Identify which cell holds the provided text, then report its [X, Y] central coordinate. 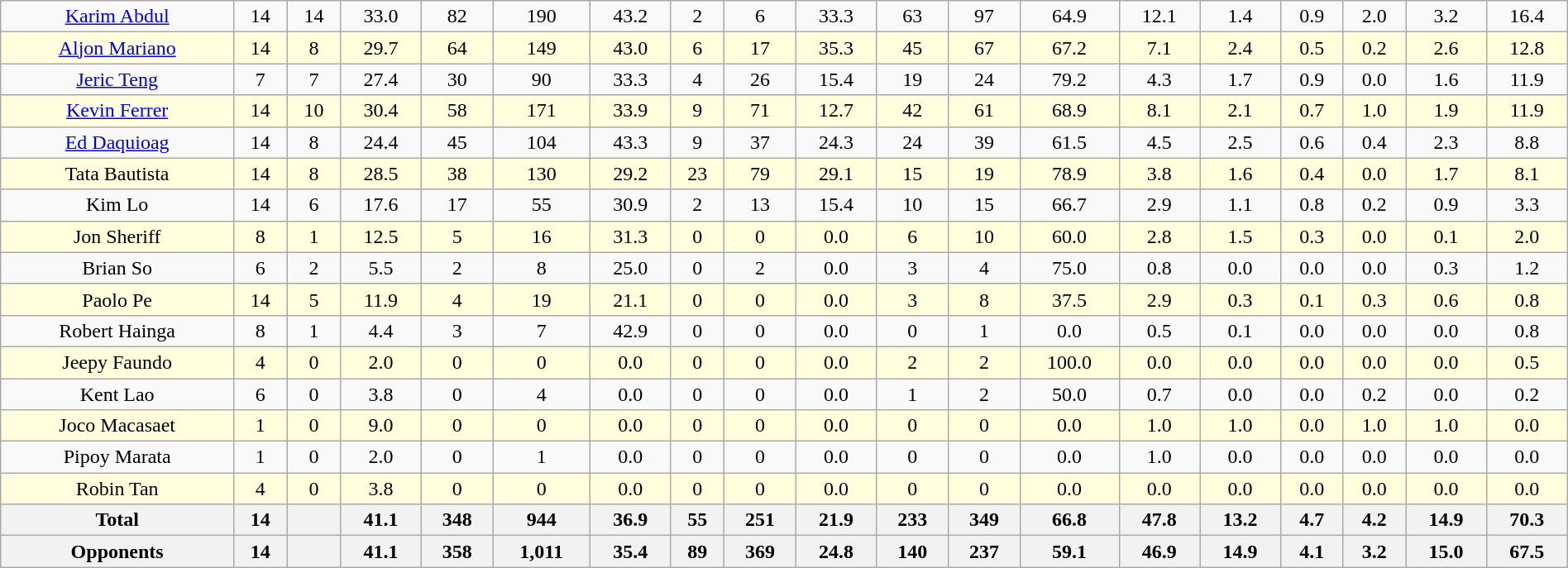
4.5 [1159, 142]
13.2 [1241, 520]
2.3 [1446, 142]
Jeepy Faundo [117, 362]
24.8 [836, 551]
30 [457, 79]
28.5 [381, 174]
42 [913, 111]
1.4 [1241, 17]
4.2 [1374, 520]
12.7 [836, 111]
4.7 [1312, 520]
26 [761, 79]
68.9 [1069, 111]
31.3 [630, 236]
7.1 [1159, 48]
29.7 [381, 48]
2.1 [1241, 111]
23 [698, 174]
89 [698, 551]
171 [541, 111]
348 [457, 520]
Aljon Mariano [117, 48]
24.3 [836, 142]
64 [457, 48]
Robert Hainga [117, 331]
Brian So [117, 268]
67.5 [1527, 551]
67.2 [1069, 48]
Jeric Teng [117, 79]
33.9 [630, 111]
1.1 [1241, 205]
1.9 [1446, 111]
16 [541, 236]
Joco Macasaet [117, 426]
47.8 [1159, 520]
369 [761, 551]
2.6 [1446, 48]
38 [457, 174]
12.8 [1527, 48]
58 [457, 111]
17.6 [381, 205]
104 [541, 142]
149 [541, 48]
15.0 [1446, 551]
36.9 [630, 520]
358 [457, 551]
37 [761, 142]
50.0 [1069, 394]
25.0 [630, 268]
4.4 [381, 331]
Kent Lao [117, 394]
349 [984, 520]
43.0 [630, 48]
78.9 [1069, 174]
21.1 [630, 299]
35.4 [630, 551]
97 [984, 17]
1.5 [1241, 236]
66.8 [1069, 520]
12.1 [1159, 17]
4.3 [1159, 79]
24.4 [381, 142]
1,011 [541, 551]
43.3 [630, 142]
2.4 [1241, 48]
9.0 [381, 426]
70.3 [1527, 520]
237 [984, 551]
130 [541, 174]
59.1 [1069, 551]
944 [541, 520]
39 [984, 142]
29.2 [630, 174]
100.0 [1069, 362]
35.3 [836, 48]
75.0 [1069, 268]
30.4 [381, 111]
66.7 [1069, 205]
Karim Abdul [117, 17]
61 [984, 111]
Tata Bautista [117, 174]
Opponents [117, 551]
Jon Sheriff [117, 236]
8.8 [1527, 142]
5.5 [381, 268]
1.2 [1527, 268]
Paolo Pe [117, 299]
Total [117, 520]
4.1 [1312, 551]
79 [761, 174]
27.4 [381, 79]
46.9 [1159, 551]
190 [541, 17]
90 [541, 79]
30.9 [630, 205]
37.5 [1069, 299]
Kevin Ferrer [117, 111]
61.5 [1069, 142]
140 [913, 551]
Pipoy Marata [117, 457]
63 [913, 17]
Ed Daquioag [117, 142]
3.3 [1527, 205]
33.0 [381, 17]
Robin Tan [117, 489]
29.1 [836, 174]
64.9 [1069, 17]
67 [984, 48]
2.5 [1241, 142]
16.4 [1527, 17]
21.9 [836, 520]
42.9 [630, 331]
2.8 [1159, 236]
233 [913, 520]
13 [761, 205]
43.2 [630, 17]
71 [761, 111]
Kim Lo [117, 205]
12.5 [381, 236]
82 [457, 17]
251 [761, 520]
60.0 [1069, 236]
79.2 [1069, 79]
